Extract the [X, Y] coordinate from the center of the cell holding the provided text.  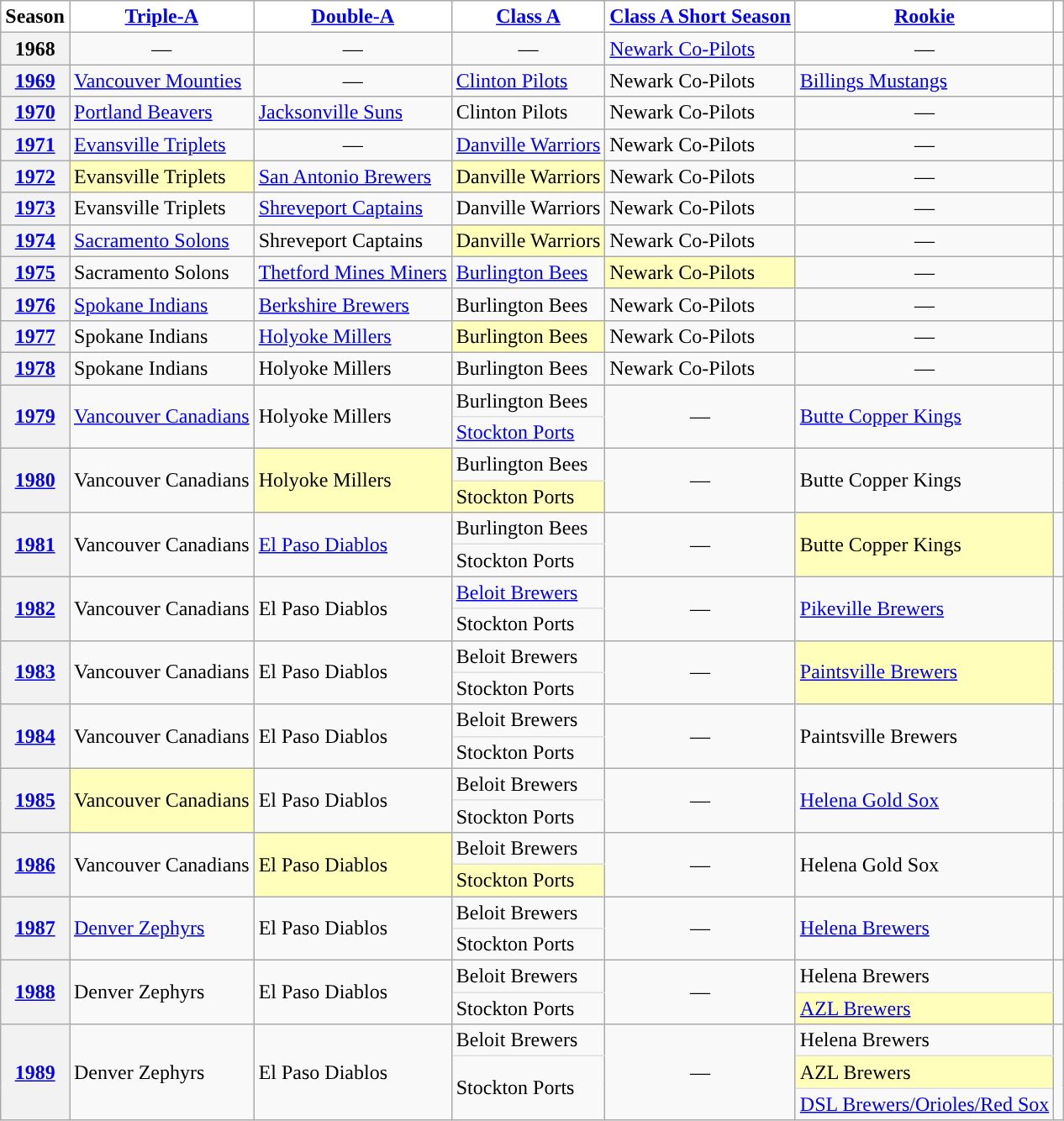
Double-A [353, 17]
Pikeville Brewers [924, 608]
Class A [528, 17]
1976 [35, 304]
Class A Short Season [700, 17]
1970 [35, 113]
1985 [35, 800]
1974 [35, 240]
Triple-A [161, 17]
Season [35, 17]
1978 [35, 368]
1979 [35, 417]
1973 [35, 208]
1986 [35, 864]
1980 [35, 481]
Berkshire Brewers [353, 304]
1977 [35, 336]
1982 [35, 608]
1984 [35, 736]
DSL Brewers/Orioles/Red Sox [924, 1104]
1971 [35, 145]
1975 [35, 272]
Thetford Mines Miners [353, 272]
1987 [35, 928]
Rookie [924, 17]
Portland Beavers [161, 113]
Billings Mustangs [924, 81]
1969 [35, 81]
San Antonio Brewers [353, 176]
1988 [35, 992]
Vancouver Mounties [161, 81]
1981 [35, 545]
1972 [35, 176]
1989 [35, 1072]
Jacksonville Suns [353, 113]
1968 [35, 49]
1983 [35, 672]
